Output the (X, Y) coordinate of the center of the cell containing the given text.  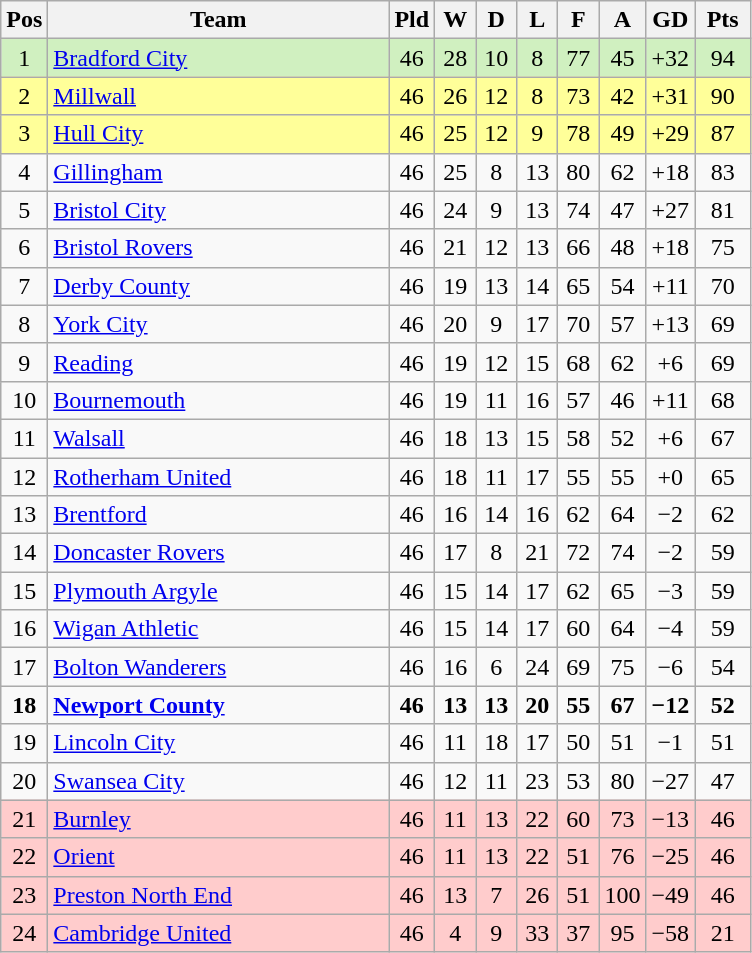
−6 (670, 667)
1 (24, 58)
Lincoln City (218, 743)
−3 (670, 591)
49 (622, 134)
83 (723, 172)
78 (578, 134)
Newport County (218, 705)
Burnley (218, 819)
66 (578, 248)
−12 (670, 705)
45 (622, 58)
50 (578, 743)
90 (723, 96)
−27 (670, 781)
+0 (670, 477)
2 (24, 96)
Reading (218, 362)
Swansea City (218, 781)
95 (622, 933)
+29 (670, 134)
Bournemouth (218, 400)
+13 (670, 324)
L (538, 20)
Derby County (218, 286)
Bolton Wanderers (218, 667)
48 (622, 248)
Orient (218, 857)
−58 (670, 933)
−4 (670, 629)
76 (622, 857)
Bradford City (218, 58)
+27 (670, 210)
Plymouth Argyle (218, 591)
87 (723, 134)
Pos (24, 20)
42 (622, 96)
−13 (670, 819)
Doncaster Rovers (218, 553)
A (622, 20)
Walsall (218, 438)
−1 (670, 743)
53 (578, 781)
−25 (670, 857)
81 (723, 210)
Cambridge United (218, 933)
77 (578, 58)
Brentford (218, 515)
Rotherham United (218, 477)
Bristol Rovers (218, 248)
28 (456, 58)
+32 (670, 58)
GD (670, 20)
+31 (670, 96)
94 (723, 58)
3 (24, 134)
33 (538, 933)
Pld (412, 20)
York City (218, 324)
Preston North End (218, 895)
58 (578, 438)
100 (622, 895)
F (578, 20)
Bristol City (218, 210)
37 (578, 933)
Millwall (218, 96)
Team (218, 20)
Hull City (218, 134)
Pts (723, 20)
D (496, 20)
72 (578, 553)
Wigan Athletic (218, 629)
Gillingham (218, 172)
5 (24, 210)
−49 (670, 895)
W (456, 20)
